For the text-containing cell, return its midpoint in [X, Y] coordinate format. 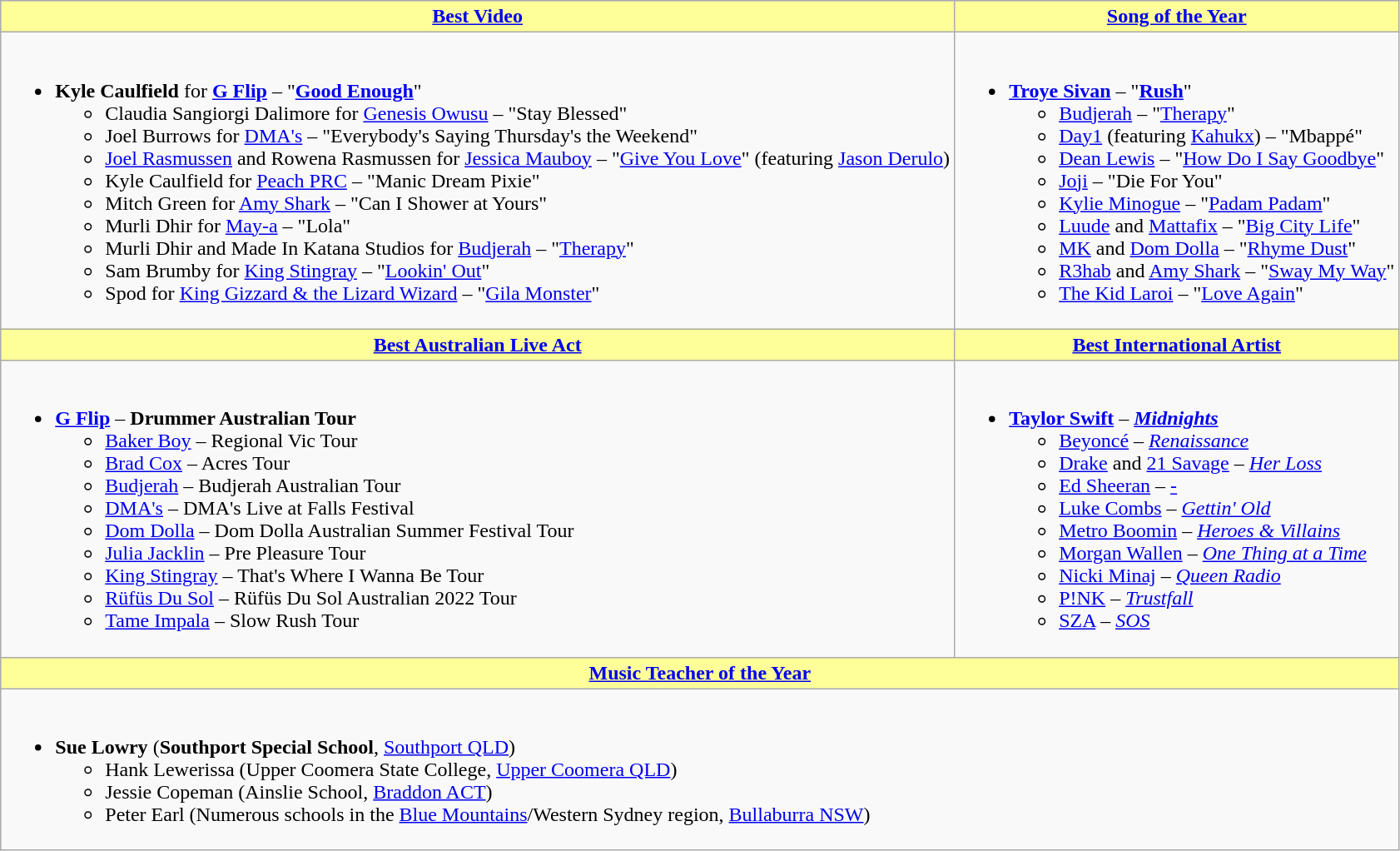
Best Video [478, 17]
Best Australian Live Act [478, 345]
Music Teacher of the Year [700, 673]
Song of the Year [1177, 17]
Best International Artist [1177, 345]
